Detect which cell encompasses the target text, then output its [x, y] center coordinate. 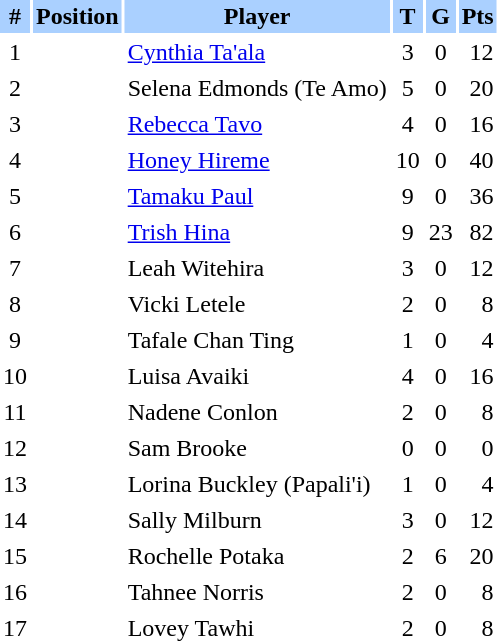
40 [478, 160]
36 [478, 196]
Cynthia Ta'ala [258, 52]
Tamaku Paul [258, 196]
Player [258, 16]
Sam Brooke [258, 448]
14 [15, 520]
Trish Hina [258, 232]
11 [15, 412]
T [408, 16]
Nadene Conlon [258, 412]
Honey Hireme [258, 160]
Lorina Buckley (Papali'i) [258, 484]
82 [478, 232]
G [441, 16]
Vicki Letele [258, 304]
13 [15, 484]
Position [78, 16]
Leah Witehira [258, 268]
Luisa Avaiki [258, 376]
23 [441, 232]
Rochelle Potaka [258, 556]
Tafale Chan Ting [258, 340]
# [15, 16]
Sally Milburn [258, 520]
Selena Edmonds (Te Amo) [258, 88]
7 [15, 268]
Pts [478, 16]
15 [15, 556]
Tahnee Norris [258, 592]
Rebecca Tavo [258, 124]
